Locate the cell with the specified text and output its [x, y] center coordinate. 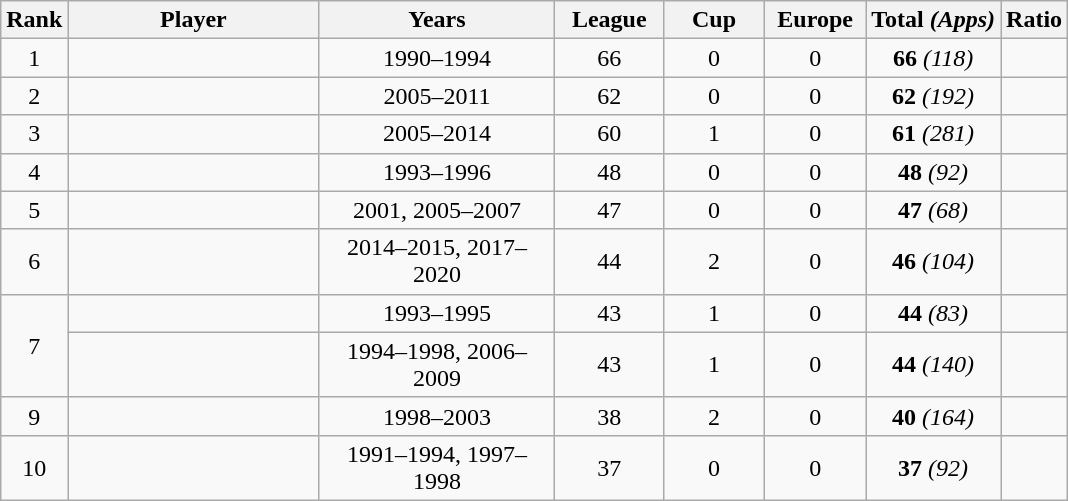
66 (118) [934, 58]
10 [34, 468]
Cup [714, 20]
44 (83) [934, 313]
4 [34, 172]
48 (92) [934, 172]
2001, 2005–2007 [437, 210]
62 [610, 96]
Player [194, 20]
2014–2015, 2017–2020 [437, 262]
6 [34, 262]
62 (192) [934, 96]
7 [34, 346]
Ratio [1034, 20]
60 [610, 134]
44 [610, 262]
Rank [34, 20]
1990–1994 [437, 58]
38 [610, 416]
47 [610, 210]
37 [610, 468]
9 [34, 416]
1993–1995 [437, 313]
Europe [816, 20]
League [610, 20]
1991–1994, 1997–1998 [437, 468]
66 [610, 58]
37 (92) [934, 468]
1993–1996 [437, 172]
Years [437, 20]
47 (68) [934, 210]
2005–2011 [437, 96]
46 (104) [934, 262]
44 (140) [934, 364]
3 [34, 134]
1998–2003 [437, 416]
1994–1998, 2006–2009 [437, 364]
5 [34, 210]
40 (164) [934, 416]
48 [610, 172]
2005–2014 [437, 134]
61 (281) [934, 134]
Total (Apps) [934, 20]
